Scan for the cell matching the given text and deliver its [x, y] coordinate at center. 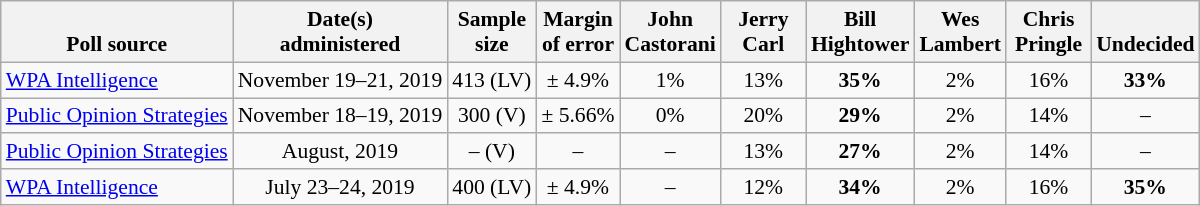
BillHightower [860, 32]
JohnCastorani [670, 32]
27% [860, 152]
– (V) [492, 152]
Undecided [1145, 32]
WesLambert [960, 32]
400 (LV) [492, 187]
± 5.66% [578, 116]
ChrisPringle [1048, 32]
November 19–21, 2019 [340, 80]
300 (V) [492, 116]
Poll source [117, 32]
34% [860, 187]
12% [764, 187]
Date(s)administered [340, 32]
Marginof error [578, 32]
20% [764, 116]
413 (LV) [492, 80]
JerryCarl [764, 32]
1% [670, 80]
29% [860, 116]
July 23–24, 2019 [340, 187]
33% [1145, 80]
August, 2019 [340, 152]
Samplesize [492, 32]
0% [670, 116]
November 18–19, 2019 [340, 116]
